Locate the cell with the specified text and output its (x, y) center coordinate. 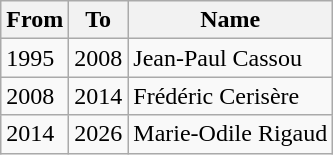
To (98, 20)
1995 (35, 58)
Name (230, 20)
2026 (98, 134)
Frédéric Cerisère (230, 96)
Marie-Odile Rigaud (230, 134)
Jean-Paul Cassou (230, 58)
From (35, 20)
